Provide the (X, Y) coordinate of the cell's center where the given text is located.  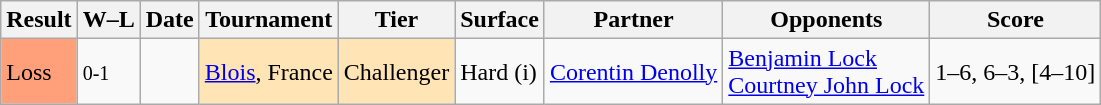
Benjamin Lock Courtney John Lock (826, 72)
Partner (633, 20)
Date (170, 20)
Result (39, 20)
Surface (500, 20)
Challenger (396, 72)
0-1 (108, 72)
Tournament (268, 20)
Blois, France (268, 72)
1–6, 6–3, [4–10] (1016, 72)
Loss (39, 72)
W–L (108, 20)
Corentin Denolly (633, 72)
Opponents (826, 20)
Score (1016, 20)
Hard (i) (500, 72)
Tier (396, 20)
